Return the [X, Y] coordinate for the center point of the cell that contains the specified text.  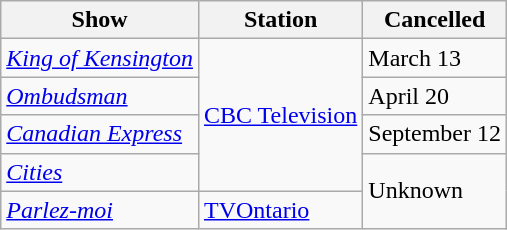
Canadian Express [100, 134]
Show [100, 20]
Unknown [435, 191]
Parlez-moi [100, 210]
Cancelled [435, 20]
March 13 [435, 58]
Cities [100, 172]
TVOntario [280, 210]
King of Kensington [100, 58]
Ombudsman [100, 96]
CBC Television [280, 115]
Station [280, 20]
April 20 [435, 96]
September 12 [435, 134]
